Provide the [x, y] coordinate of the cell's center where the given text is located.  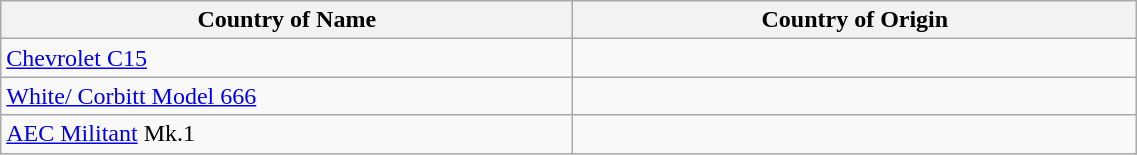
Country of Origin [855, 20]
White/ Corbitt Model 666 [287, 96]
AEC Militant Mk.1 [287, 134]
Country of Name [287, 20]
Chevrolet C15 [287, 58]
